Extract the [x, y] coordinate from the center of the cell holding the provided text.  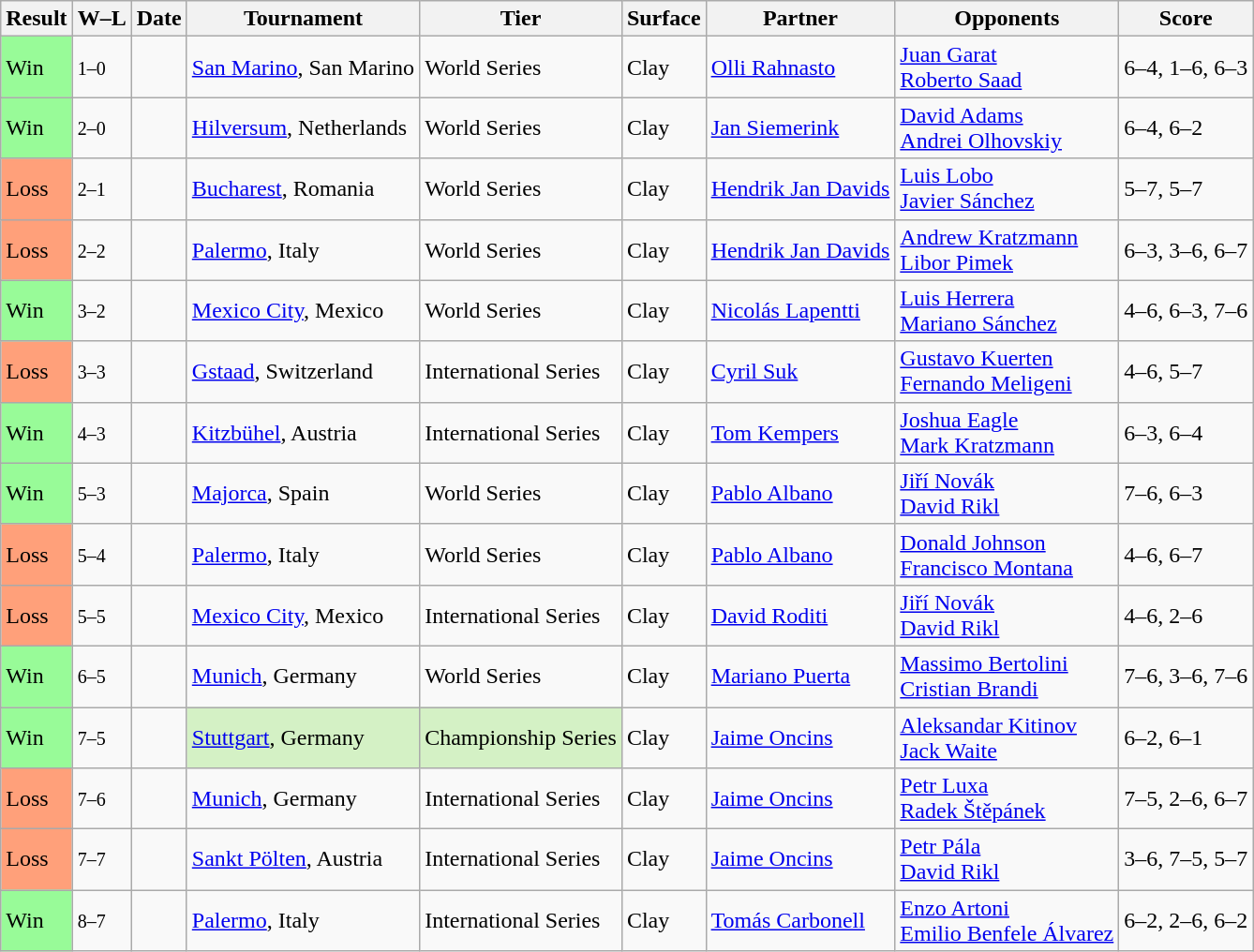
Championship Series [521, 736]
Gustavo Kuerten Fernando Meligeni [1007, 371]
Luis Herrera Mariano Sánchez [1007, 311]
Gstaad, Switzerland [303, 371]
Aleksandar Kitinov Jack Waite [1007, 736]
6–2, 2–6, 6–2 [1187, 920]
Date [159, 19]
3–2 [101, 311]
Hilversum, Netherlands [303, 127]
4–3 [101, 433]
W–L [101, 19]
Partner [800, 19]
7–6, 6–3 [1187, 493]
Massimo Bertolini Cristian Brandi [1007, 677]
7–5 [101, 736]
6–3, 3–6, 6–7 [1187, 249]
Olli Rahnasto [800, 67]
Stuttgart, Germany [303, 736]
8–7 [101, 920]
3–6, 7–5, 5–7 [1187, 860]
6–2, 6–1 [1187, 736]
4–6, 2–6 [1187, 615]
7–7 [101, 860]
Joshua Eagle Mark Kratzmann [1007, 433]
Luis Lobo Javier Sánchez [1007, 189]
Nicolás Lapentti [800, 311]
David Adams Andrei Olhovskiy [1007, 127]
7–6 [101, 798]
Kitzbühel, Austria [303, 433]
2–0 [101, 127]
Bucharest, Romania [303, 189]
Result [37, 19]
3–3 [101, 371]
Tom Kempers [800, 433]
Andrew Kratzmann Libor Pimek [1007, 249]
5–4 [101, 555]
Score [1187, 19]
6–4, 6–2 [1187, 127]
7–5, 2–6, 6–7 [1187, 798]
Mariano Puerta [800, 677]
5–7, 5–7 [1187, 189]
Surface [664, 19]
6–5 [101, 677]
5–3 [101, 493]
Majorca, Spain [303, 493]
1–0 [101, 67]
Sankt Pölten, Austria [303, 860]
Tournament [303, 19]
4–6, 6–3, 7–6 [1187, 311]
Juan Garat Roberto Saad [1007, 67]
5–5 [101, 615]
Jan Siemerink [800, 127]
San Marino, San Marino [303, 67]
7–6, 3–6, 7–6 [1187, 677]
4–6, 6–7 [1187, 555]
Tomás Carbonell [800, 920]
Petr Luxa Radek Štěpánek [1007, 798]
Cyril Suk [800, 371]
Enzo Artoni Emilio Benfele Álvarez [1007, 920]
Opponents [1007, 19]
Petr Pála David Rikl [1007, 860]
David Roditi [800, 615]
Donald Johnson Francisco Montana [1007, 555]
Tier [521, 19]
4–6, 5–7 [1187, 371]
2–1 [101, 189]
2–2 [101, 249]
6–3, 6–4 [1187, 433]
6–4, 1–6, 6–3 [1187, 67]
